From the cell containing the given text, extract its center point as (x, y) coordinate. 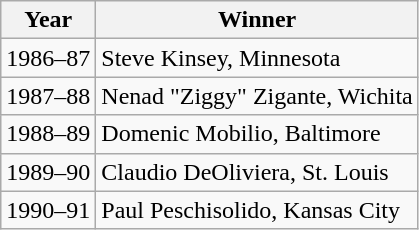
1989–90 (48, 172)
Domenic Mobilio, Baltimore (257, 134)
1990–91 (48, 210)
Nenad "Ziggy" Zigante, Wichita (257, 96)
Steve Kinsey, Minnesota (257, 58)
1988–89 (48, 134)
1986–87 (48, 58)
Winner (257, 20)
Claudio DeOliviera, St. Louis (257, 172)
Paul Peschisolido, Kansas City (257, 210)
Year (48, 20)
1987–88 (48, 96)
